Locate the cell with the specified text and output its (x, y) center coordinate. 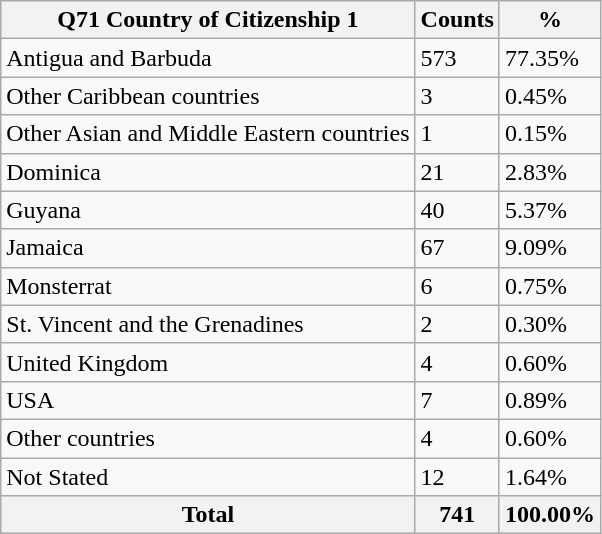
Other Asian and Middle Eastern countries (208, 134)
0.89% (550, 400)
Not Stated (208, 477)
5.37% (550, 210)
Other Caribbean countries (208, 96)
2 (457, 324)
573 (457, 58)
1.64% (550, 477)
Monsterrat (208, 286)
St. Vincent and the Grenadines (208, 324)
USA (208, 400)
% (550, 20)
United Kingdom (208, 362)
9.09% (550, 248)
40 (457, 210)
67 (457, 248)
Jamaica (208, 248)
Total (208, 515)
12 (457, 477)
Counts (457, 20)
0.45% (550, 96)
Guyana (208, 210)
100.00% (550, 515)
0.30% (550, 324)
6 (457, 286)
7 (457, 400)
Dominica (208, 172)
0.75% (550, 286)
0.15% (550, 134)
77.35% (550, 58)
Q71 Country of Citizenship 1 (208, 20)
21 (457, 172)
Antigua and Barbuda (208, 58)
1 (457, 134)
2.83% (550, 172)
3 (457, 96)
741 (457, 515)
Other countries (208, 438)
